Extract the (x, y) coordinate from the center of the cell holding the provided text.  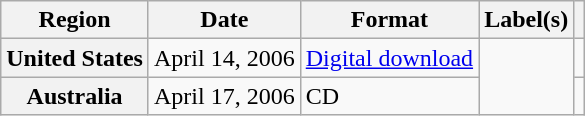
April 17, 2006 (224, 96)
Date (224, 20)
Region (75, 20)
Australia (75, 96)
Digital download (389, 58)
CD (389, 96)
April 14, 2006 (224, 58)
United States (75, 58)
Format (389, 20)
Label(s) (526, 20)
